For the text-containing cell, return its midpoint in [X, Y] coordinate format. 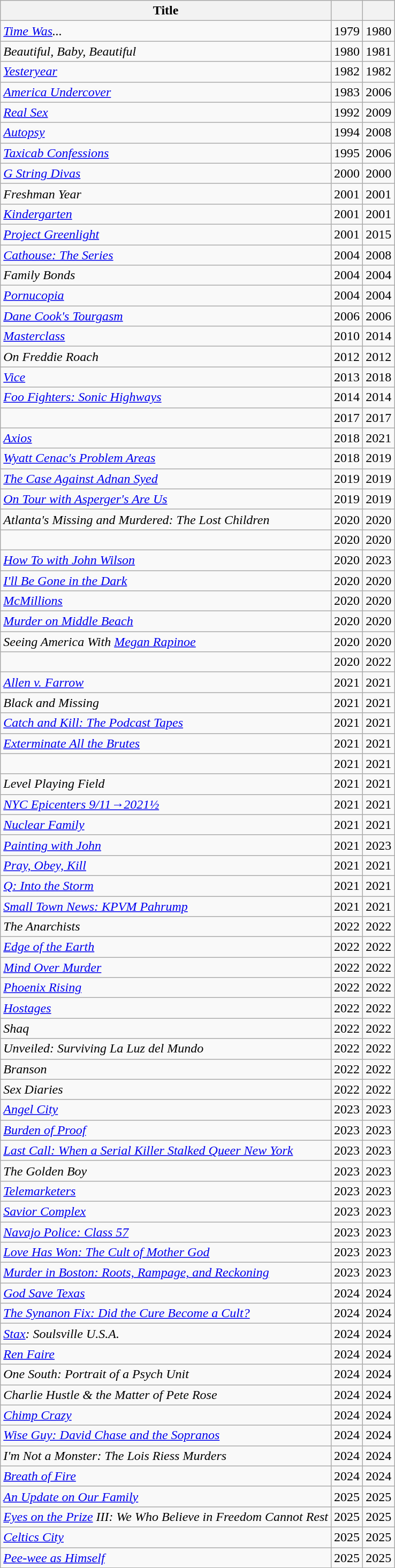
Telemarketers [166, 1191]
Freshman Year [166, 194]
Last Call: When a Serial Killer Stalked Queer New York [166, 1150]
Wise Guy: David Chase and the Sopranos [166, 1435]
An Update on Our Family [166, 1496]
Title [166, 11]
NYC Epicenters 9/11→2021½ [166, 804]
The Case Against Adnan Syed [166, 479]
Savior Complex [166, 1211]
Family Bonds [166, 275]
Mind Over Murder [166, 967]
Unveiled: Surviving La Luz del Mundo [166, 1049]
One South: Portrait of a Psych Unit [166, 1374]
Hostages [166, 1008]
On Freddie Roach [166, 357]
Dane Cook's Tourgasm [166, 316]
Shaq [166, 1028]
How To with John Wilson [166, 560]
Nuclear Family [166, 825]
I'll Be Gone in the Dark [166, 580]
Phoenix Rising [166, 988]
1979 [347, 31]
Painting with John [166, 845]
Foo Fighters: Sonic Highways [166, 397]
Navajo Police: Class 57 [166, 1232]
2015 [379, 234]
Pray, Obey, Kill [166, 865]
Burden of Proof [166, 1130]
Eyes on the Prize III: We Who Believe in Freedom Cannot Rest [166, 1517]
God Save Texas [166, 1293]
Black and Missing [166, 703]
1981 [379, 51]
The Golden Boy [166, 1171]
Q: Into the Storm [166, 886]
Beautiful, Baby, Beautiful [166, 51]
Ren Faire [166, 1354]
Taxicab Confessions [166, 153]
Chimp Crazy [166, 1415]
Charlie Hustle & the Matter of Pete Rose [166, 1395]
Catch and Kill: The Podcast Tapes [166, 723]
America Undercover [166, 92]
McMillions [166, 601]
Love Has Won: The Cult of Mother God [166, 1252]
Exterminate All the Brutes [166, 743]
Celtics City [166, 1537]
2013 [347, 377]
Edge of the Earth [166, 947]
Small Town News: KPVM Pahrump [166, 906]
Breath of Fire [166, 1476]
2009 [379, 112]
Vice [166, 377]
Sex Diaries [166, 1089]
G String Divas [166, 173]
Murder on Middle Beach [166, 621]
Real Sex [166, 112]
Level Playing Field [166, 784]
The Synanon Fix: Did the Cure Become a Cult? [166, 1313]
Murder in Boston: Roots, Rampage, and Reckoning [166, 1273]
Allen v. Farrow [166, 682]
Axios [166, 438]
1983 [347, 92]
Cathouse: The Series [166, 255]
Yesteryear [166, 72]
Kindergarten [166, 214]
I'm Not a Monster: The Lois Riess Murders [166, 1456]
Time Was... [166, 31]
Seeing America With Megan Rapinoe [166, 642]
Atlanta's Missing and Murdered: The Lost Children [166, 519]
Pornucopia [166, 296]
The Anarchists [166, 927]
Autopsy [166, 133]
1992 [347, 112]
Angel City [166, 1110]
Masterclass [166, 336]
Pee-wee as Himself [166, 1558]
1995 [347, 153]
1994 [347, 133]
2010 [347, 336]
Branson [166, 1069]
On Tour with Asperger's Are Us [166, 499]
Wyatt Cenac's Problem Areas [166, 458]
Project Greenlight [166, 234]
Stax: Soulsville U.S.A. [166, 1334]
